Capture the cell that displays the provided text and extract its [x, y] central coordinate. 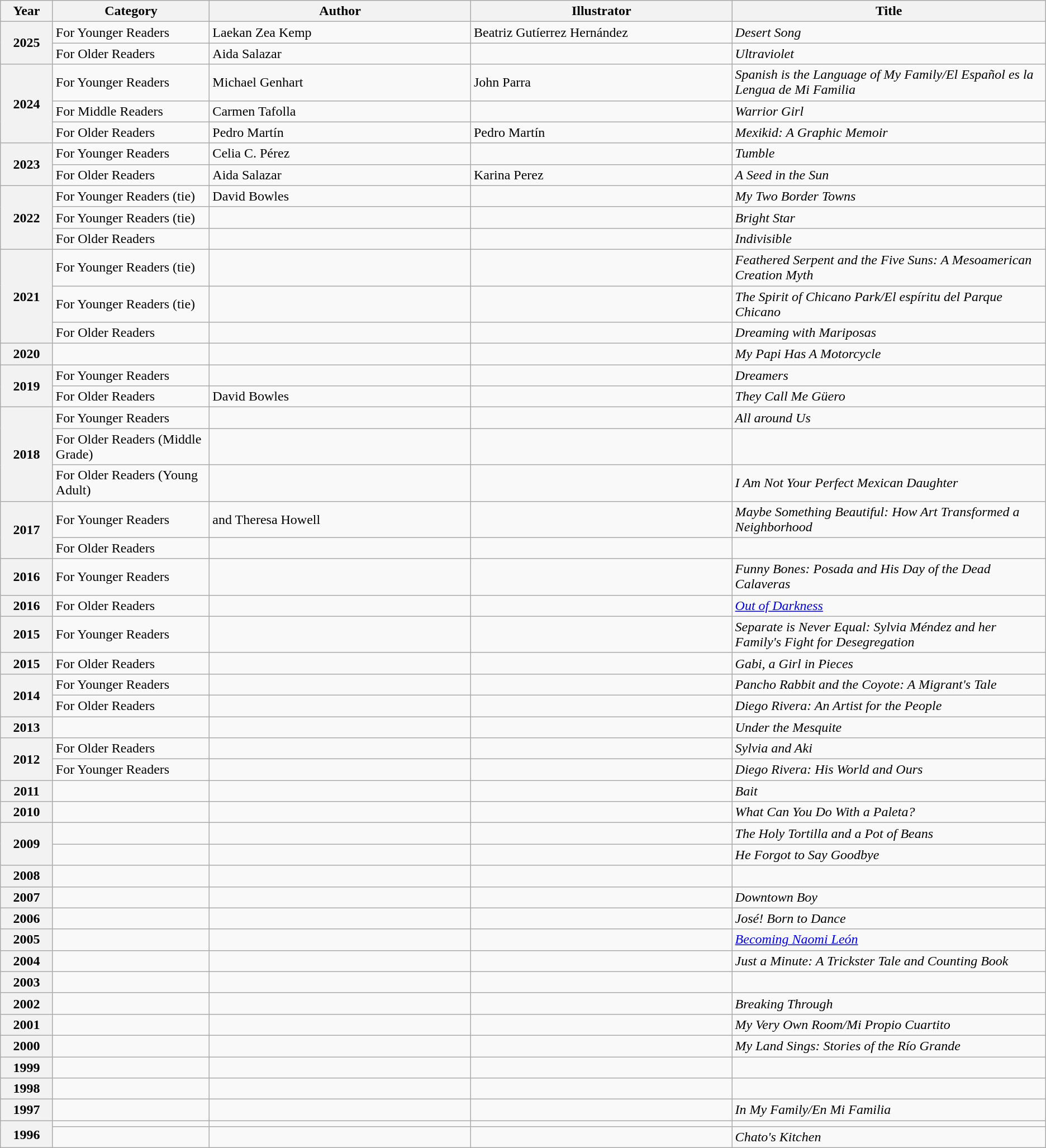
Chato's Kitchen [888, 1137]
Indivisible [888, 239]
Becoming Naomi León [888, 940]
1998 [27, 1089]
Dreamers [888, 375]
Carmen Tafolla [340, 111]
Category [131, 11]
Sylvia and Aki [888, 749]
2024 [27, 104]
2022 [27, 217]
2012 [27, 759]
2004 [27, 961]
Gabi, a Girl in Pieces [888, 663]
Spanish is the Language of My Family/El Español es la Lengua de Mi Familia [888, 83]
1996 [27, 1134]
1999 [27, 1068]
Diego Rivera: An Artist for the People [888, 706]
For Older Readers (Middle Grade) [131, 447]
Warrior Girl [888, 111]
Feathered Serpent and the Five Suns: A Mesoamerican Creation Myth [888, 267]
2001 [27, 1025]
2000 [27, 1046]
Tumble [888, 154]
They Call Me Güero [888, 397]
John Parra [601, 83]
Bait [888, 791]
My Papi Has A Motorcycle [888, 354]
The Spirit of Chicano Park/El espíritu del Parque Chicano [888, 304]
2018 [27, 454]
Breaking Through [888, 1003]
2014 [27, 695]
2009 [27, 844]
Mexikid: A Graphic Memoir [888, 132]
Beatriz Gutíerrez Hernández [601, 32]
Title [888, 11]
2020 [27, 354]
Desert Song [888, 32]
The Holy Tortilla and a Pot of Beans [888, 833]
2017 [27, 530]
Out of Darkness [888, 606]
2021 [27, 296]
Funny Bones: Posada and His Day of the Dead Calaveras [888, 577]
Bright Star [888, 217]
1997 [27, 1110]
2006 [27, 918]
In My Family/En Mi Familia [888, 1110]
A Seed in the Sun [888, 175]
2005 [27, 940]
What Can You Do With a Paleta? [888, 812]
2025 [27, 43]
Ultraviolet [888, 54]
Maybe Something Beautiful: How Art Transformed a Neighborhood [888, 520]
and Theresa Howell [340, 520]
2007 [27, 897]
2008 [27, 876]
Downtown Boy [888, 897]
All around Us [888, 418]
2019 [27, 386]
Dreaming with Mariposas [888, 333]
2002 [27, 1003]
2010 [27, 812]
I Am Not Your Perfect Mexican Daughter [888, 483]
Author [340, 11]
2013 [27, 727]
For Older Readers (Young Adult) [131, 483]
Celia C. Pérez [340, 154]
My Land Sings: Stories of the Río Grande [888, 1046]
Pancho Rabbit and the Coyote: A Migrant's Tale [888, 684]
2003 [27, 982]
Under the Mesquite [888, 727]
José! Born to Dance [888, 918]
Michael Genhart [340, 83]
Karina Perez [601, 175]
My Two Border Towns [888, 196]
Just a Minute: A Trickster Tale and Counting Book [888, 961]
He Forgot to Say Goodbye [888, 855]
Separate is Never Equal: Sylvia Méndez and her Family's Fight for Desegregation [888, 635]
Year [27, 11]
2011 [27, 791]
My Very Own Room/Mi Propio Cuartito [888, 1025]
Illustrator [601, 11]
For Middle Readers [131, 111]
Laekan Zea Kemp [340, 32]
Diego Rivera: His World and Ours [888, 770]
2023 [27, 164]
